For the text-containing cell, return its midpoint in (X, Y) coordinate format. 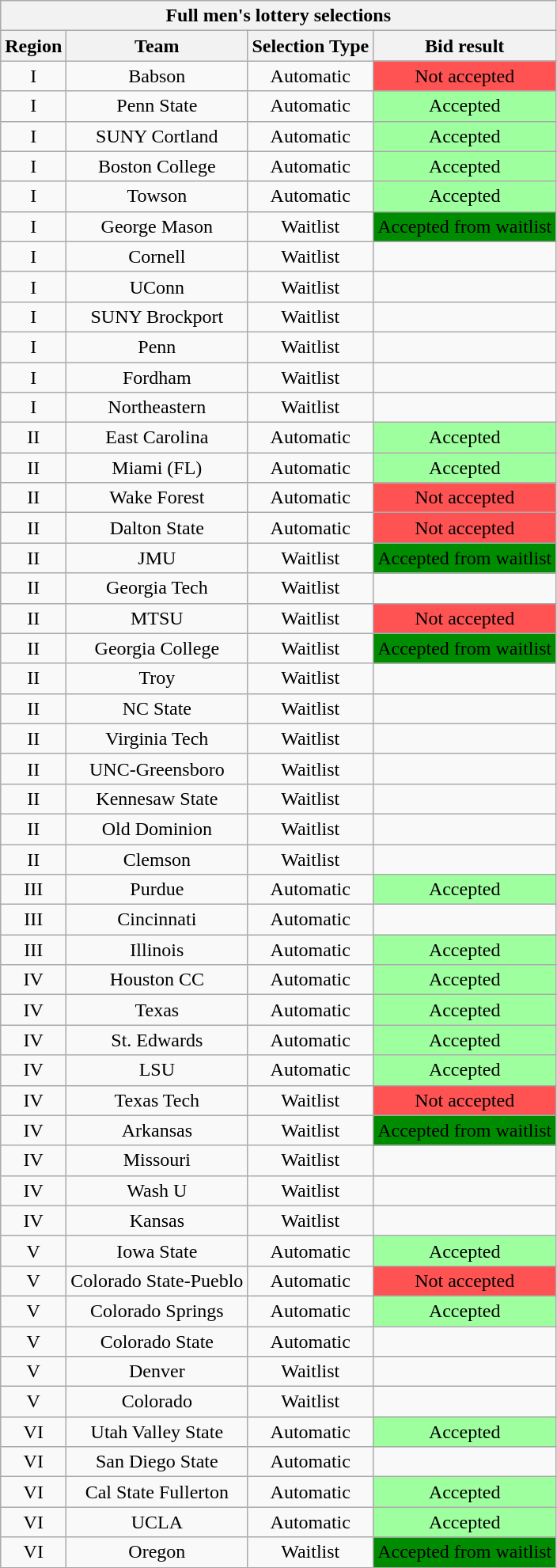
Illinois (157, 950)
Fordham (157, 378)
Old Dominion (157, 829)
St. Edwards (157, 1040)
East Carolina (157, 438)
Towson (157, 196)
Kennesaw State (157, 799)
Team (157, 46)
Colorado State-Pueblo (157, 1281)
Oregon (157, 1552)
JMU (157, 558)
Arkansas (157, 1130)
Houston CC (157, 980)
Full men's lottery selections (278, 16)
Georgia College (157, 648)
UCLA (157, 1522)
Purdue (157, 890)
Texas (157, 1010)
Cincinnati (157, 920)
Bid result (465, 46)
Texas Tech (157, 1100)
UConn (157, 287)
Penn State (157, 106)
Colorado Springs (157, 1311)
SUNY Cortland (157, 136)
Denver (157, 1372)
Clemson (157, 859)
Cornell (157, 256)
SUNY Brockport (157, 317)
NC State (157, 708)
Cal State Fullerton (157, 1492)
Missouri (157, 1160)
Troy (157, 678)
George Mason (157, 226)
UNC-Greensboro (157, 769)
Babson (157, 76)
Virginia Tech (157, 738)
LSU (157, 1070)
Miami (FL) (157, 468)
MTSU (157, 618)
Penn (157, 347)
Northeastern (157, 408)
Wake Forest (157, 498)
Dalton State (157, 528)
Kansas (157, 1221)
Utah Valley State (157, 1432)
Region (33, 46)
Wash U (157, 1190)
Colorado State (157, 1342)
Iowa State (157, 1251)
Selection Type (310, 46)
Georgia Tech (157, 588)
Boston College (157, 166)
San Diego State (157, 1462)
Colorado (157, 1402)
